Determine the (x, y) coordinate at the center of the cell enclosing the given text.  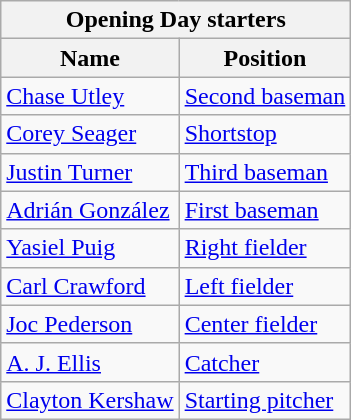
Carl Crawford (90, 286)
Chase Utley (90, 96)
Position (265, 58)
Justin Turner (90, 172)
Adrián González (90, 210)
Opening Day starters (176, 20)
Clayton Kershaw (90, 400)
Third baseman (265, 172)
Yasiel Puig (90, 248)
A. J. Ellis (90, 362)
Catcher (265, 362)
Center fielder (265, 324)
Right fielder (265, 248)
Left fielder (265, 286)
Corey Seager (90, 134)
Name (90, 58)
Starting pitcher (265, 400)
First baseman (265, 210)
Second baseman (265, 96)
Joc Pederson (90, 324)
Shortstop (265, 134)
